Pinpoint the cell where the given text exists, returning its [x, y] midpoint coordinate. 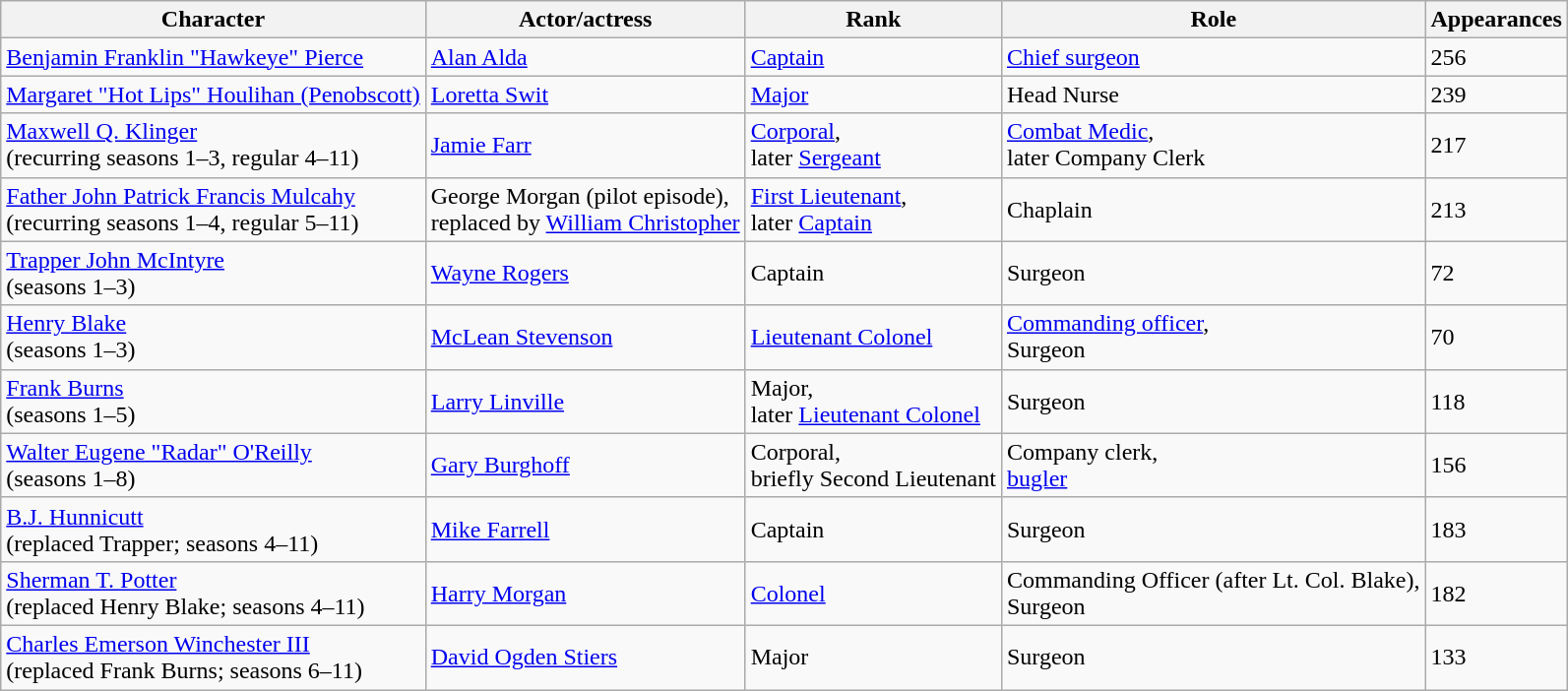
Commanding Officer (after Lt. Col. Blake),Surgeon [1213, 593]
133 [1496, 658]
256 [1496, 57]
Mike Farrell [585, 530]
McLean Stevenson [585, 337]
Lieutenant Colonel [873, 337]
Jamie Farr [585, 146]
Actor/actress [585, 20]
Chief surgeon [1213, 57]
Combat Medic,later Company Clerk [1213, 146]
Major,later Lieutenant Colonel [873, 402]
Alan Alda [585, 57]
Head Nurse [1213, 94]
Commanding officer,Surgeon [1213, 337]
213 [1496, 209]
Frank Burns(seasons 1–5) [213, 402]
Trapper John McIntyre(seasons 1–3) [213, 274]
Sherman T. Potter(replaced Henry Blake; seasons 4–11) [213, 593]
Father John Patrick Francis Mulcahy(recurring seasons 1–4, regular 5–11) [213, 209]
Harry Morgan [585, 593]
Benjamin Franklin "Hawkeye" Pierce [213, 57]
Charles Emerson Winchester III(replaced Frank Burns; seasons 6–11) [213, 658]
Character [213, 20]
Wayne Rogers [585, 274]
B.J. Hunnicutt(replaced Trapper; seasons 4–11) [213, 530]
156 [1496, 465]
Larry Linville [585, 402]
Company clerk,bugler [1213, 465]
239 [1496, 94]
217 [1496, 146]
70 [1496, 337]
David Ogden Stiers [585, 658]
Margaret "Hot Lips" Houlihan (Penobscott) [213, 94]
Appearances [1496, 20]
First Lieutenant,later Captain [873, 209]
Colonel [873, 593]
Walter Eugene "Radar" O'Reilly(seasons 1–8) [213, 465]
72 [1496, 274]
Maxwell Q. Klinger(recurring seasons 1–3, regular 4–11) [213, 146]
Henry Blake(seasons 1–3) [213, 337]
Corporal,later Sergeant [873, 146]
Corporal,briefly Second Lieutenant [873, 465]
George Morgan (pilot episode),replaced by William Christopher [585, 209]
182 [1496, 593]
Role [1213, 20]
118 [1496, 402]
183 [1496, 530]
Rank [873, 20]
Loretta Swit [585, 94]
Gary Burghoff [585, 465]
Chaplain [1213, 209]
